From the cell containing the given text, extract its center point as [X, Y] coordinate. 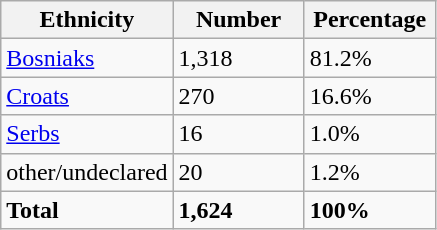
1,624 [238, 210]
1.2% [370, 172]
1,318 [238, 58]
1.0% [370, 134]
Percentage [370, 20]
Bosniaks [87, 58]
100% [370, 210]
Serbs [87, 134]
270 [238, 96]
Croats [87, 96]
20 [238, 172]
other/undeclared [87, 172]
16.6% [370, 96]
16 [238, 134]
Total [87, 210]
81.2% [370, 58]
Number [238, 20]
Ethnicity [87, 20]
